Pinpoint the cell where the given text exists, returning its (x, y) midpoint coordinate. 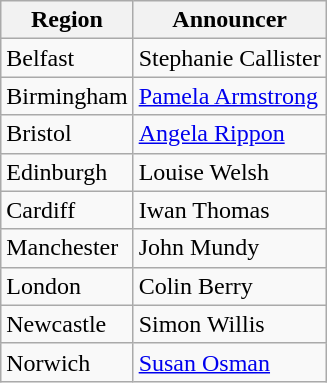
Edinburgh (67, 172)
Bristol (67, 134)
John Mundy (230, 248)
Belfast (67, 58)
Angela Rippon (230, 134)
Birmingham (67, 96)
Colin Berry (230, 286)
Iwan Thomas (230, 210)
Stephanie Callister (230, 58)
Norwich (67, 362)
Announcer (230, 20)
Susan Osman (230, 362)
Louise Welsh (230, 172)
Simon Willis (230, 324)
Manchester (67, 248)
Region (67, 20)
London (67, 286)
Pamela Armstrong (230, 96)
Newcastle (67, 324)
Cardiff (67, 210)
